Locate the cell with the specified text and output its (X, Y) center coordinate. 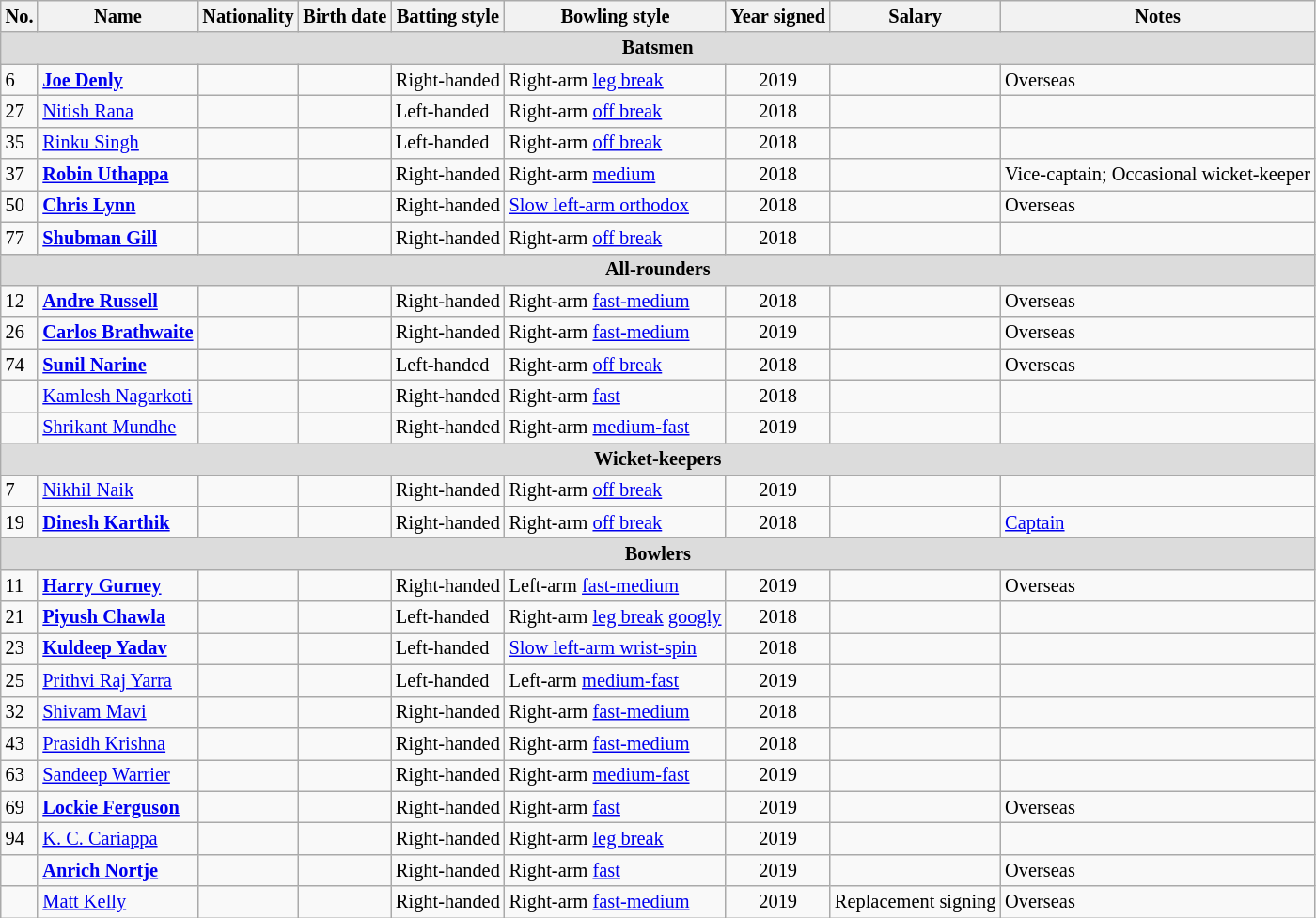
Wicket-keepers (658, 459)
Nikhil Naik (117, 490)
94 (20, 838)
11 (20, 585)
Piyush Chawla (117, 617)
27 (20, 111)
6 (20, 80)
Name (117, 16)
Left-arm medium-fast (616, 680)
Salary (916, 16)
Nationality (248, 16)
Carlos Brathwaite (117, 333)
Replacement signing (916, 902)
Andre Russell (117, 301)
Dinesh Karthik (117, 522)
7 (20, 490)
12 (20, 301)
All-rounders (658, 270)
69 (20, 807)
Robin Uthappa (117, 175)
35 (20, 143)
Right-arm medium (616, 175)
K. C. Cariappa (117, 838)
Prasidh Krishna (117, 743)
Batting style (447, 16)
Harry Gurney (117, 585)
Rinku Singh (117, 143)
Slow left-arm orthodox (616, 206)
26 (20, 333)
63 (20, 775)
77 (20, 238)
Bowlers (658, 553)
32 (20, 712)
Vice-captain; Occasional wicket-keeper (1158, 175)
No. (20, 16)
25 (20, 680)
Year signed (778, 16)
Chris Lynn (117, 206)
21 (20, 617)
Batsmen (658, 48)
Anrich Nortje (117, 870)
Slow left-arm wrist-spin (616, 648)
37 (20, 175)
Prithvi Raj Yarra (117, 680)
Birth date (344, 16)
Lockie Ferguson (117, 807)
Right-arm leg break googly (616, 617)
Shivam Mavi (117, 712)
Sunil Narine (117, 365)
Shubman Gill (117, 238)
23 (20, 648)
Bowling style (616, 16)
43 (20, 743)
Left-arm fast-medium (616, 585)
50 (20, 206)
Shrikant Mundhe (117, 428)
Kuldeep Yadav (117, 648)
Nitish Rana (117, 111)
Matt Kelly (117, 902)
19 (20, 522)
74 (20, 365)
Notes (1158, 16)
Joe Denly (117, 80)
Kamlesh Nagarkoti (117, 396)
Captain (1158, 522)
Sandeep Warrier (117, 775)
